Return the (X, Y) coordinate for the center point of the cell that contains the specified text.  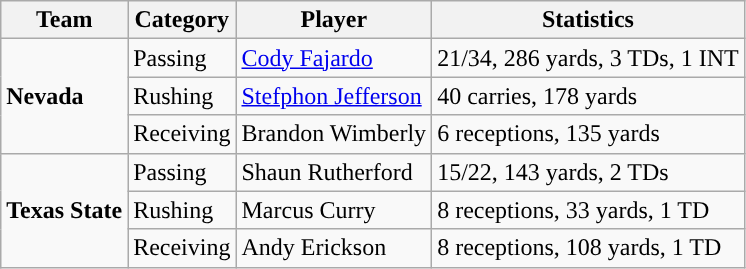
Player (334, 20)
Stefphon Jefferson (334, 96)
Nevada (64, 96)
Team (64, 20)
40 carries, 178 yards (588, 96)
Marcus Curry (334, 210)
8 receptions, 33 yards, 1 TD (588, 210)
Shaun Rutherford (334, 172)
8 receptions, 108 yards, 1 TD (588, 248)
15/22, 143 yards, 2 TDs (588, 172)
6 receptions, 135 yards (588, 134)
Cody Fajardo (334, 58)
Category (182, 20)
21/34, 286 yards, 3 TDs, 1 INT (588, 58)
Statistics (588, 20)
Andy Erickson (334, 248)
Brandon Wimberly (334, 134)
Texas State (64, 210)
